Determine the [x, y] coordinate at the center of the cell enclosing the given text.  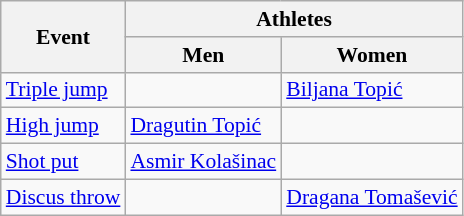
Discus throw [64, 197]
Event [64, 36]
Athletes [294, 19]
Triple jump [64, 90]
Shot put [64, 162]
High jump [64, 126]
Women [372, 55]
Men [203, 55]
Biljana Topić [372, 90]
Asmir Kolašinac [203, 162]
Dragana Tomašević [372, 197]
Dragutin Topić [203, 126]
